Find where the given text appears and provide that cell's center as [X, Y] coordinate. 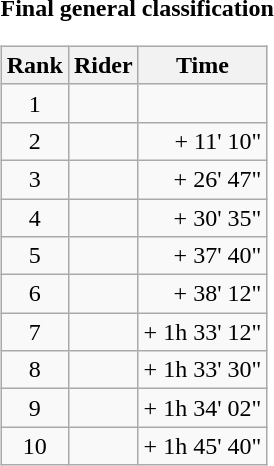
+ 1h 34' 02" [202, 408]
+ 1h 33' 30" [202, 370]
+ 37' 40" [202, 256]
+ 1h 45' 40" [202, 446]
Rank [34, 65]
Rider [103, 65]
Time [202, 65]
10 [34, 446]
3 [34, 179]
9 [34, 408]
7 [34, 332]
+ 26' 47" [202, 179]
+ 1h 33' 12" [202, 332]
+ 30' 35" [202, 217]
8 [34, 370]
2 [34, 141]
6 [34, 294]
1 [34, 103]
+ 11' 10" [202, 141]
5 [34, 256]
4 [34, 217]
+ 38' 12" [202, 294]
